Provide the (X, Y) coordinate of the cell's center where the given text is located.  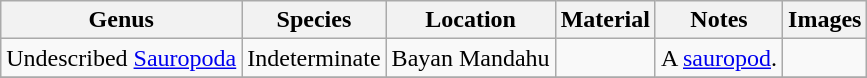
Material (605, 20)
Bayan Mandahu (470, 58)
Indeterminate (314, 58)
Undescribed Sauropoda (122, 58)
Species (314, 20)
A sauropod. (718, 58)
Genus (122, 20)
Images (825, 20)
Notes (718, 20)
Location (470, 20)
